Identify which cell holds the provided text, then report its [x, y] central coordinate. 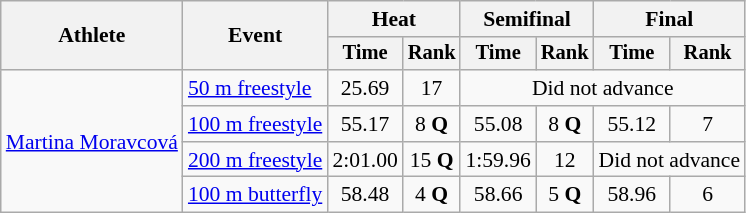
1:59.96 [498, 160]
100 m freestyle [255, 124]
200 m freestyle [255, 160]
100 m butterfly [255, 195]
4 Q [432, 195]
17 [432, 88]
Event [255, 36]
55.17 [364, 124]
2:01.00 [364, 160]
58.96 [632, 195]
Martina Moravcová [92, 141]
Heat [394, 19]
Semifinal [526, 19]
55.08 [498, 124]
7 [708, 124]
15 Q [432, 160]
50 m freestyle [255, 88]
Athlete [92, 36]
58.66 [498, 195]
58.48 [364, 195]
5 Q [565, 195]
12 [565, 160]
6 [708, 195]
55.12 [632, 124]
25.69 [364, 88]
Final [669, 19]
